Find where the given text appears and provide that cell's center as [x, y] coordinate. 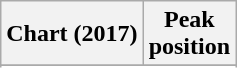
Peak position [189, 34]
Chart (2017) [72, 34]
